Find where the given text appears and provide that cell's center as [X, Y] coordinate. 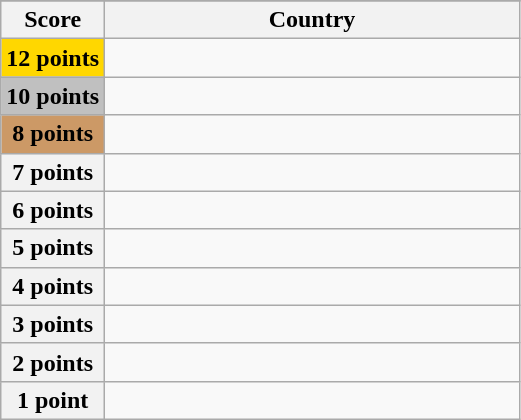
7 points [53, 172]
3 points [53, 324]
2 points [53, 362]
12 points [53, 58]
6 points [53, 210]
8 points [53, 134]
1 point [53, 400]
Score [53, 20]
5 points [53, 248]
4 points [53, 286]
Country [312, 20]
10 points [53, 96]
